Provide the [X, Y] coordinate of the cell's center where the given text is located.  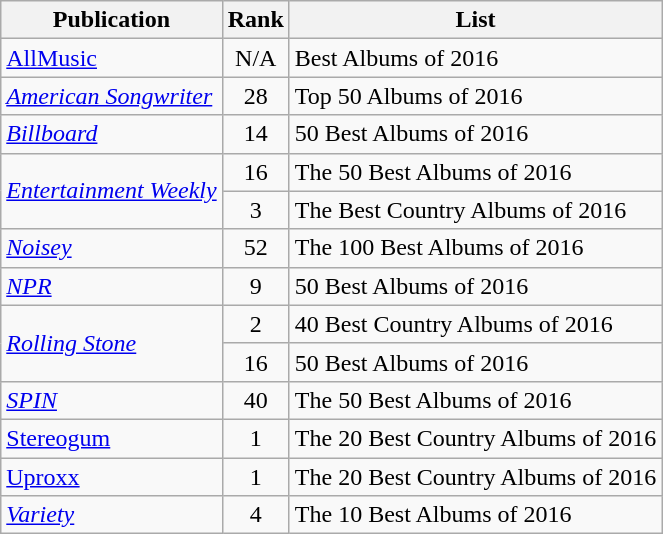
Variety [112, 515]
NPR [112, 286]
9 [256, 286]
Top 50 Albums of 2016 [475, 96]
52 [256, 248]
Stereogum [112, 438]
SPIN [112, 400]
Entertainment Weekly [112, 191]
Publication [112, 20]
Rank [256, 20]
40 [256, 400]
2 [256, 324]
28 [256, 96]
List [475, 20]
Uproxx [112, 477]
The 100 Best Albums of 2016 [475, 248]
40 Best Country Albums of 2016 [475, 324]
Noisey [112, 248]
14 [256, 134]
The Best Country Albums of 2016 [475, 210]
Rolling Stone [112, 343]
4 [256, 515]
N/A [256, 58]
3 [256, 210]
American Songwriter [112, 96]
Best Albums of 2016 [475, 58]
The 10 Best Albums of 2016 [475, 515]
Billboard [112, 134]
AllMusic [112, 58]
